Output the (X, Y) coordinate of the center of the cell containing the given text.  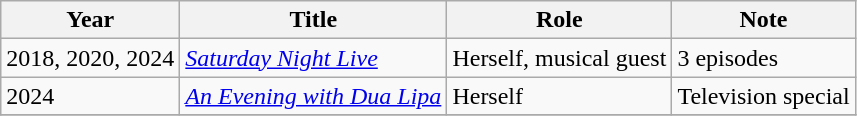
Saturday Night Live (314, 58)
An Evening with Dua Lipa (314, 96)
Title (314, 20)
3 episodes (764, 58)
Herself (560, 96)
2018, 2020, 2024 (90, 58)
2024 (90, 96)
Role (560, 20)
Television special (764, 96)
Note (764, 20)
Year (90, 20)
Herself, musical guest (560, 58)
